Locate the cell with the specified text and output its [x, y] center coordinate. 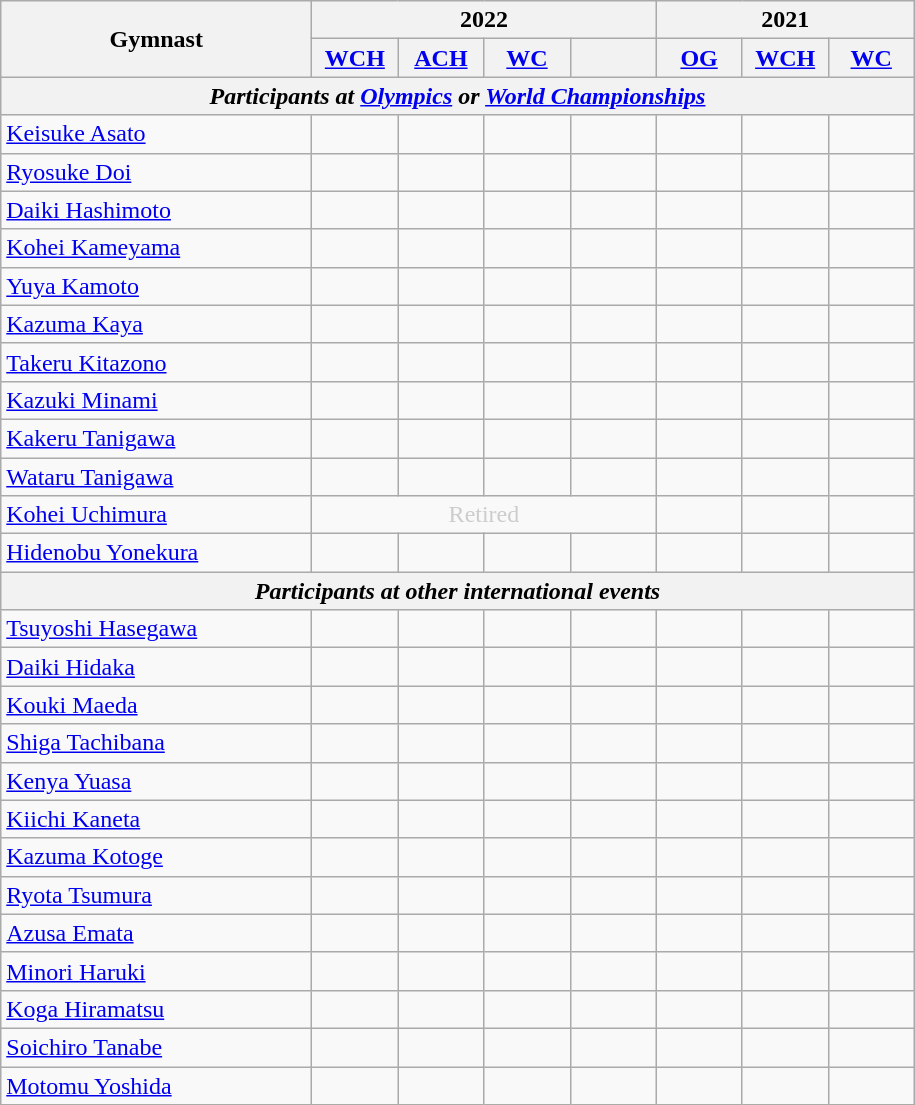
Kazuma Kaya [156, 324]
Tsuyoshi Hasegawa [156, 629]
Takeru Kitazono [156, 362]
OG [699, 58]
Retired [484, 515]
Minori Haruki [156, 971]
Kohei Kameyama [156, 248]
Wataru Tanigawa [156, 477]
Daiki Hashimoto [156, 210]
Kazuma Kotoge [156, 857]
Gymnast [156, 39]
Koga Hiramatsu [156, 1009]
Kouki Maeda [156, 705]
Ryosuke Doi [156, 172]
Ryota Tsumura [156, 895]
2022 [484, 20]
Kohei Uchimura [156, 515]
Shiga Tachibana [156, 743]
Participants at Olympics or World Championships [458, 96]
Kenya Yuasa [156, 781]
2021 [785, 20]
Kakeru Tanigawa [156, 438]
Motomu Yoshida [156, 1085]
Kazuki Minami [156, 400]
Keisuke Asato [156, 134]
Daiki Hidaka [156, 667]
ACH [441, 58]
Participants at other international events [458, 591]
Yuya Kamoto [156, 286]
Kiichi Kaneta [156, 819]
Azusa Emata [156, 933]
Soichiro Tanabe [156, 1047]
Hidenobu Yonekura [156, 553]
